Identify which cell holds the provided text, then report its (X, Y) central coordinate. 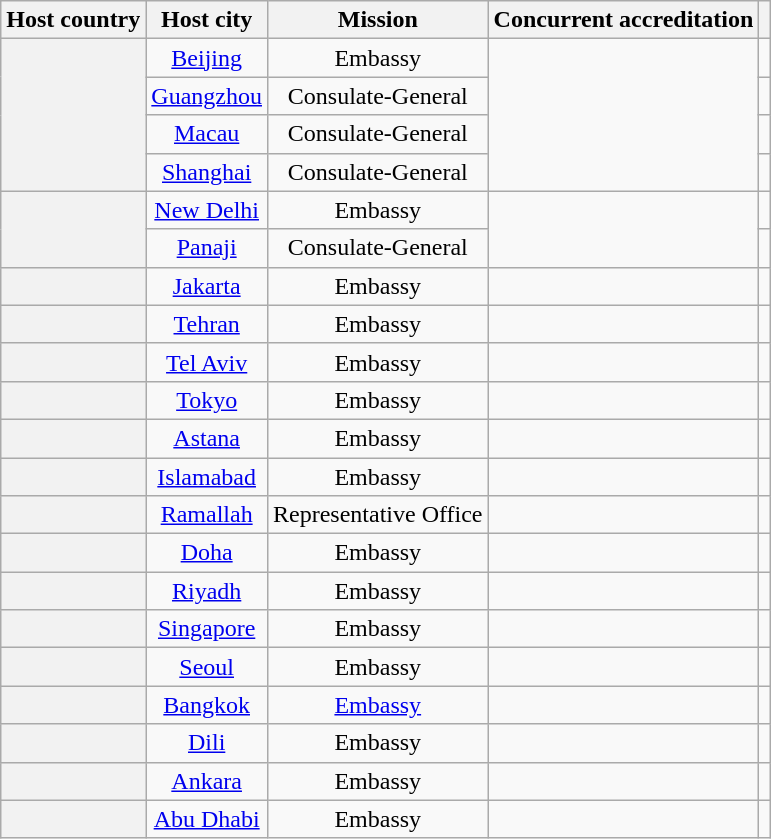
Jakarta (207, 286)
Tehran (207, 324)
Mission (378, 20)
Abu Dhabi (207, 819)
Host city (207, 20)
Guangzhou (207, 96)
Shanghai (207, 172)
Beijing (207, 58)
Host country (74, 20)
Ankara (207, 781)
Doha (207, 553)
Tokyo (207, 400)
Panaji (207, 248)
Representative Office (378, 515)
Tel Aviv (207, 362)
New Delhi (207, 210)
Ramallah (207, 515)
Singapore (207, 629)
Macau (207, 134)
Concurrent accreditation (624, 20)
Islamabad (207, 477)
Seoul (207, 667)
Bangkok (207, 705)
Astana (207, 438)
Dili (207, 743)
Riyadh (207, 591)
